Identify which cell holds the provided text, then report its [x, y] central coordinate. 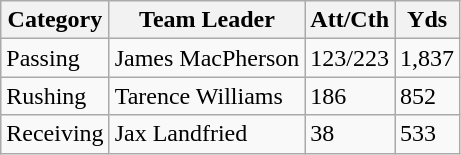
Category [55, 20]
Jax Landfried [207, 134]
533 [428, 134]
Att/Cth [350, 20]
Yds [428, 20]
1,837 [428, 58]
Tarence Williams [207, 96]
James MacPherson [207, 58]
Team Leader [207, 20]
852 [428, 96]
38 [350, 134]
Receiving [55, 134]
186 [350, 96]
123/223 [350, 58]
Passing [55, 58]
Rushing [55, 96]
